Output the (X, Y) coordinate of the center of the cell containing the given text.  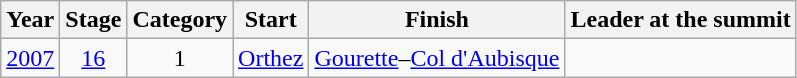
Stage (94, 20)
1 (180, 58)
Gourette–Col d'Aubisque (437, 58)
16 (94, 58)
2007 (30, 58)
Year (30, 20)
Start (271, 20)
Finish (437, 20)
Leader at the summit (680, 20)
Category (180, 20)
Orthez (271, 58)
